Provide the [x, y] coordinate of the cell's center where the given text is located.  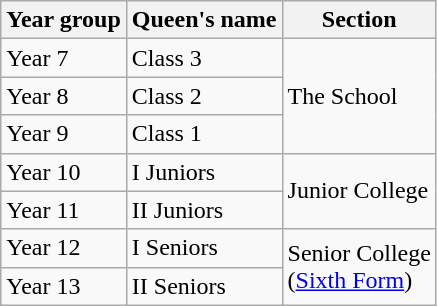
Queen's name [204, 20]
Year 10 [64, 172]
Class 2 [204, 96]
Year 11 [64, 210]
Year 9 [64, 134]
The School [359, 96]
I Seniors [204, 248]
Year 7 [64, 58]
Senior College(Sixth Form) [359, 267]
I Juniors [204, 172]
Class 3 [204, 58]
Year 8 [64, 96]
Class 1 [204, 134]
Year 13 [64, 286]
Section [359, 20]
Year group [64, 20]
Junior College [359, 191]
II Juniors [204, 210]
Year 12 [64, 248]
II Seniors [204, 286]
